For the text-containing cell, return its midpoint in [X, Y] coordinate format. 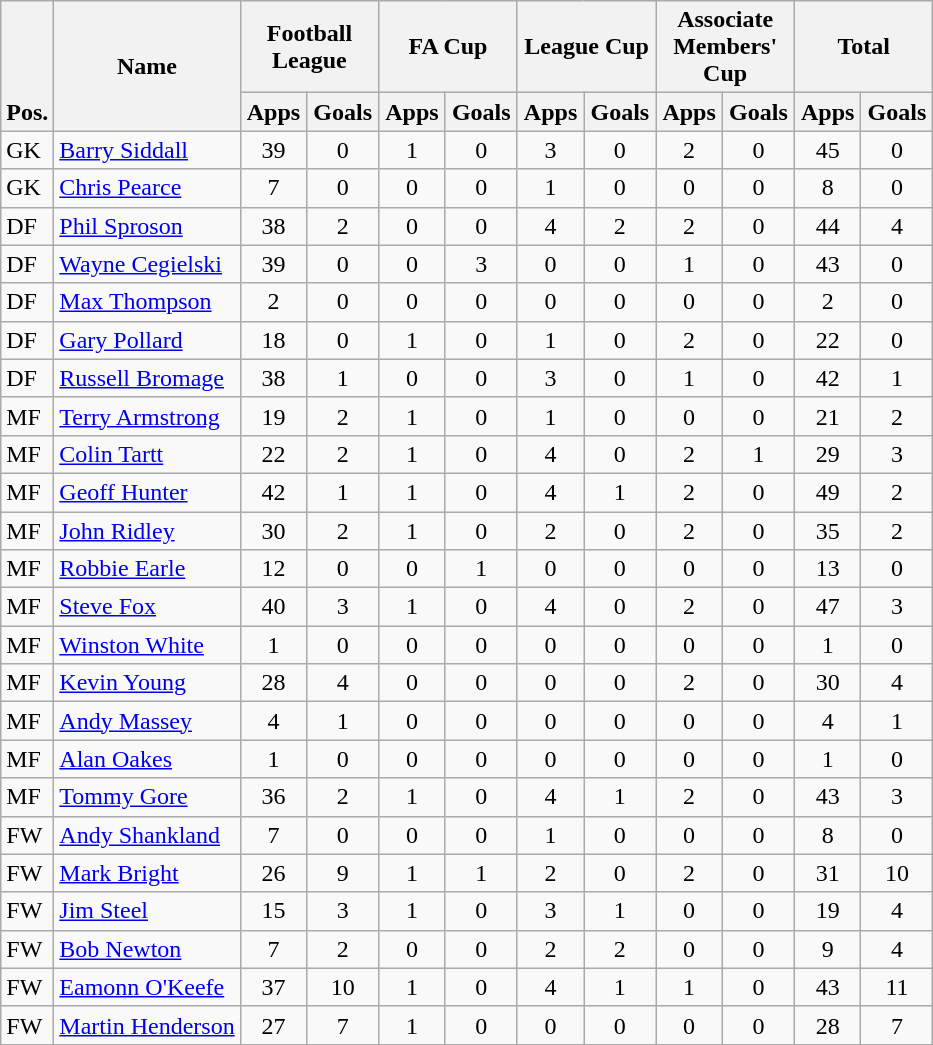
15 [274, 911]
21 [828, 416]
Colin Tartt [147, 454]
Terry Armstrong [147, 416]
Mark Bright [147, 873]
11 [897, 987]
Geoff Hunter [147, 492]
League Cup [586, 47]
Wayne Cegielski [147, 264]
Phil Sproson [147, 226]
Russell Bromage [147, 378]
Total [864, 47]
Football League [310, 47]
Kevin Young [147, 683]
36 [274, 797]
27 [274, 1025]
35 [828, 531]
12 [274, 569]
Robbie Earle [147, 569]
John Ridley [147, 531]
Bob Newton [147, 949]
Max Thompson [147, 302]
49 [828, 492]
37 [274, 987]
31 [828, 873]
FA Cup [448, 47]
29 [828, 454]
Andy Massey [147, 721]
13 [828, 569]
Alan Oakes [147, 759]
Gary Pollard [147, 340]
Andy Shankland [147, 835]
40 [274, 607]
Tommy Gore [147, 797]
Chris Pearce [147, 188]
45 [828, 150]
Jim Steel [147, 911]
26 [274, 873]
44 [828, 226]
Pos. [28, 66]
Associate Members' Cup [726, 47]
Eamonn O'Keefe [147, 987]
Barry Siddall [147, 150]
Martin Henderson [147, 1025]
Winston White [147, 645]
Steve Fox [147, 607]
47 [828, 607]
Name [147, 66]
18 [274, 340]
